Scan for the cell matching the given text and deliver its (x, y) coordinate at center. 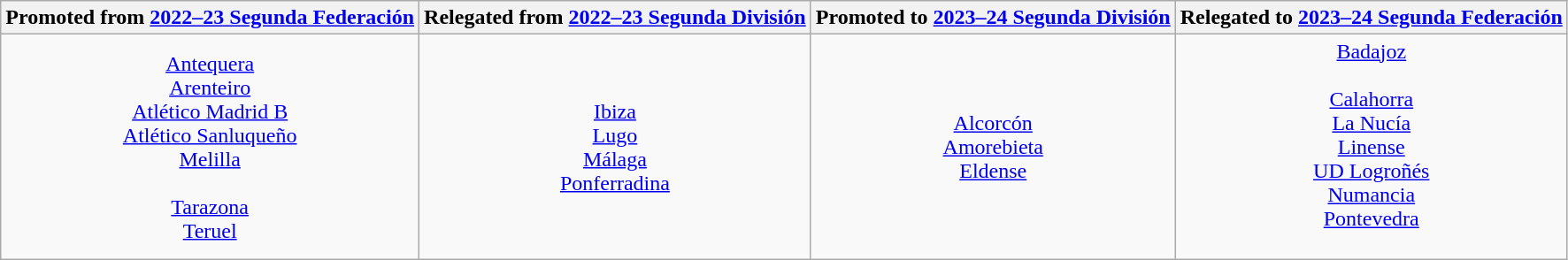
Antequera Arenteiro Atlético Madrid B Atlético Sanluqueño Melilla Tarazona Teruel (211, 147)
Alcorcón Amorebieta Eldense (993, 147)
Relegated from 2022–23 Segunda División (616, 18)
Badajoz Calahorra La Nucía Linense UD Logroñés Numancia Pontevedra (1372, 147)
Promoted from 2022–23 Segunda Federación (211, 18)
Promoted to 2023–24 Segunda División (993, 18)
Ibiza Lugo Málaga Ponferradina (616, 147)
Relegated to 2023–24 Segunda Federación (1372, 18)
